Extract the [x, y] coordinate from the center of the cell holding the provided text.  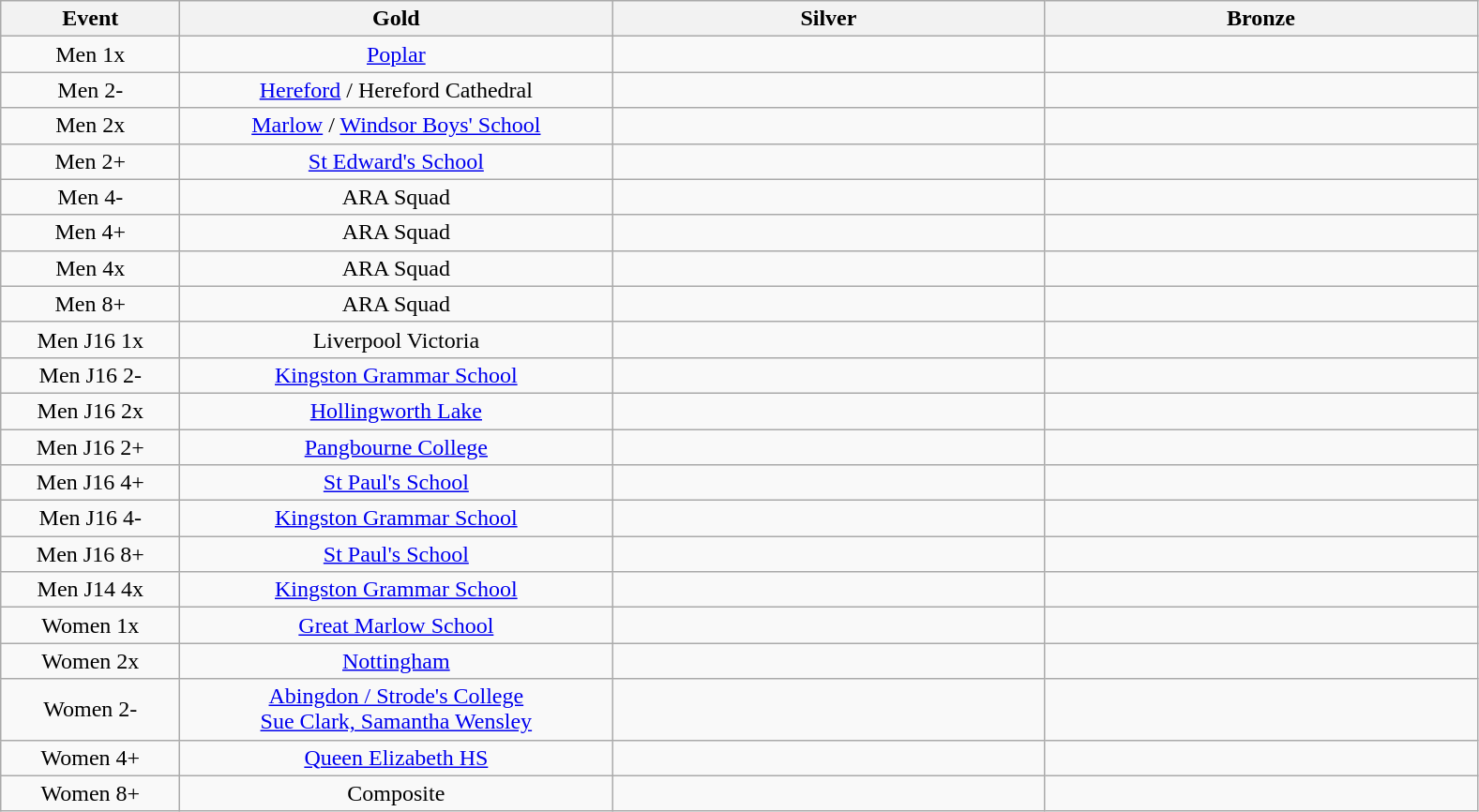
Great Marlow School [396, 625]
Men J16 1x [90, 339]
Hollingworth Lake [396, 411]
Hereford / Hereford Cathedral [396, 90]
Women 2- [90, 709]
Liverpool Victoria [396, 339]
Women 4+ [90, 758]
Event [90, 19]
Pangbourne College [396, 447]
Silver [829, 19]
Women 8+ [90, 793]
Composite [396, 793]
Men J16 4- [90, 519]
Men J16 2+ [90, 447]
Men 2+ [90, 161]
Poplar [396, 54]
Queen Elizabeth HS [396, 758]
Men 1x [90, 54]
Women 2x [90, 661]
Men 2x [90, 126]
Men 8+ [90, 304]
Abingdon / Strode's CollegeSue Clark, Samantha Wensley [396, 709]
Men 2- [90, 90]
Men J16 2x [90, 411]
Men J14 4x [90, 590]
Marlow / Windsor Boys' School [396, 126]
Gold [396, 19]
Nottingham [396, 661]
Bronze [1260, 19]
Men 4- [90, 197]
Men J16 4+ [90, 483]
Women 1x [90, 625]
Men J16 2- [90, 375]
Men J16 8+ [90, 554]
Men 4+ [90, 233]
Men 4x [90, 268]
St Edward's School [396, 161]
